Find where the given text appears and provide that cell's center as (x, y) coordinate. 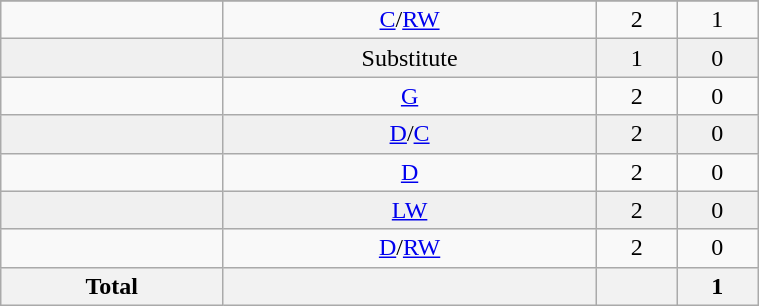
D (410, 172)
Substitute (410, 58)
D/RW (410, 248)
G (410, 96)
C/RW (410, 20)
LW (410, 210)
D/C (410, 134)
Total (112, 286)
